Scan for the cell matching the given text and deliver its [X, Y] coordinate at center. 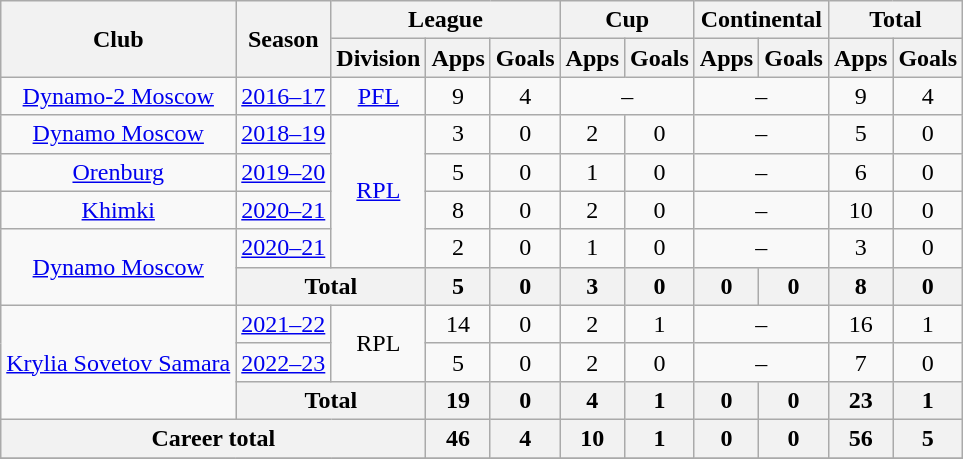
Continental [761, 20]
Season [284, 39]
Cup [627, 20]
Khimki [118, 210]
6 [860, 172]
2022–23 [284, 362]
2016–17 [284, 96]
7 [860, 362]
23 [860, 400]
2019–20 [284, 172]
2021–22 [284, 324]
Club [118, 39]
14 [458, 324]
19 [458, 400]
Division [378, 58]
16 [860, 324]
PFL [378, 96]
League [446, 20]
Krylia Sovetov Samara [118, 362]
Orenburg [118, 172]
2018–19 [284, 134]
Career total [214, 438]
46 [458, 438]
56 [860, 438]
Dynamo-2 Moscow [118, 96]
